Locate the cell with the specified text and output its (X, Y) center coordinate. 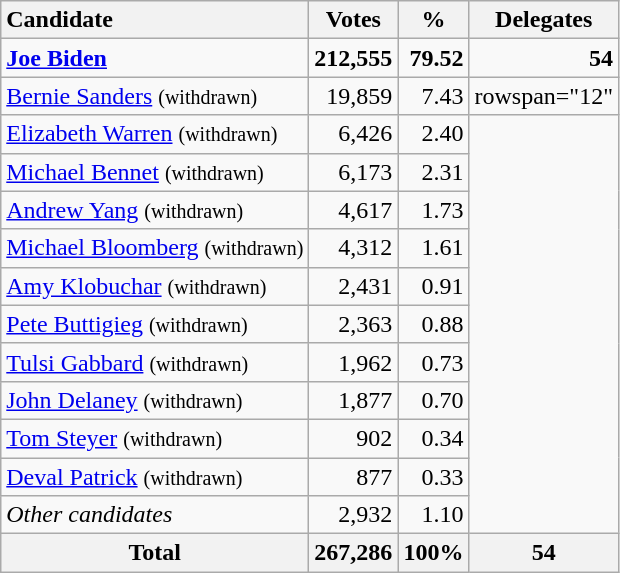
Candidate (155, 20)
4,617 (354, 210)
Bernie Sanders (withdrawn) (155, 96)
rowspan="12" (544, 96)
0.73 (434, 362)
Andrew Yang (withdrawn) (155, 210)
Tulsi Gabbard (withdrawn) (155, 362)
Michael Bloomberg (withdrawn) (155, 248)
902 (354, 438)
Deval Patrick (withdrawn) (155, 477)
1,962 (354, 362)
2,363 (354, 324)
4,312 (354, 248)
1.10 (434, 515)
1.73 (434, 210)
Total (155, 553)
John Delaney (withdrawn) (155, 400)
212,555 (354, 58)
Joe Biden (155, 58)
2.31 (434, 172)
Elizabeth Warren (withdrawn) (155, 134)
267,286 (354, 553)
0.33 (434, 477)
% (434, 20)
7.43 (434, 96)
2,932 (354, 515)
0.34 (434, 438)
Votes (354, 20)
0.88 (434, 324)
2,431 (354, 286)
100% (434, 553)
1,877 (354, 400)
2.40 (434, 134)
6,426 (354, 134)
Pete Buttigieg (withdrawn) (155, 324)
0.70 (434, 400)
Amy Klobuchar (withdrawn) (155, 286)
19,859 (354, 96)
1.61 (434, 248)
0.91 (434, 286)
Tom Steyer (withdrawn) (155, 438)
Other candidates (155, 515)
Delegates (544, 20)
6,173 (354, 172)
79.52 (434, 58)
877 (354, 477)
Michael Bennet (withdrawn) (155, 172)
